Detect which cell encompasses the target text, then output its [x, y] center coordinate. 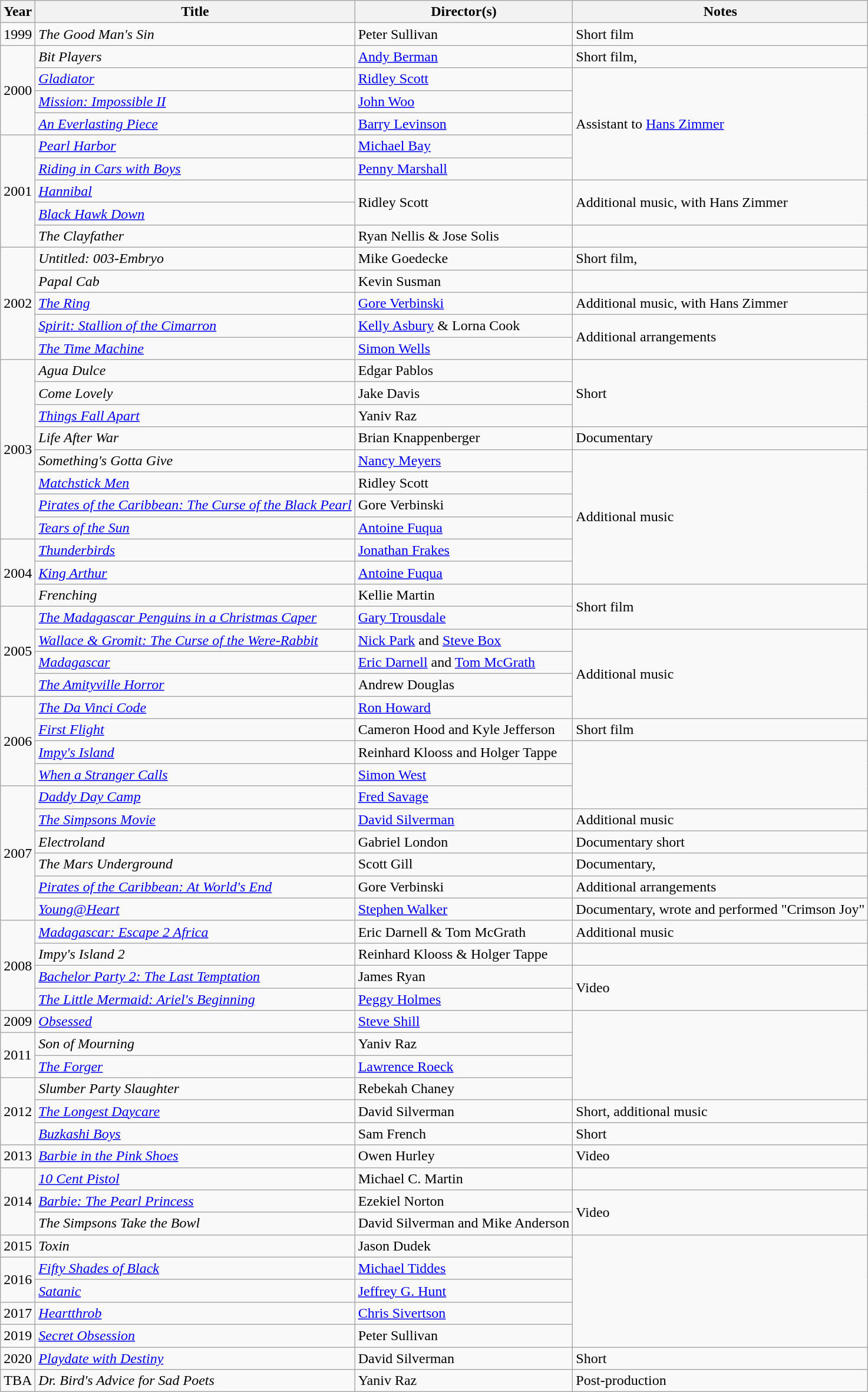
2015 [18, 1246]
Come Lovely [195, 393]
Pirates of the Caribbean: At World's End [195, 887]
Gabriel London [464, 842]
Documentary, wrote and performed "Crimson Joy" [720, 909]
Impy's Island [195, 752]
Gladiator [195, 79]
Tears of the Sun [195, 528]
Michael Bay [464, 146]
Spirit: Stallion of the Cimarron [195, 326]
When a Stranger Calls [195, 775]
Peggy Holmes [464, 999]
Simon West [464, 775]
First Flight [195, 730]
The Da Vinci Code [195, 707]
Steve Shill [464, 1022]
Sam French [464, 1134]
Barbie in the Pink Shoes [195, 1156]
Stephen Walker [464, 909]
Assistant to Hans Zimmer [720, 124]
An Everlasting Piece [195, 124]
Ezekiel Norton [464, 1201]
Satanic [195, 1291]
Hannibal [195, 191]
The Good Man's Sin [195, 34]
Fifty Shades of Black [195, 1268]
2001 [18, 191]
Matchstick Men [195, 483]
Ron Howard [464, 707]
Andy Berman [464, 57]
The Little Mermaid: Ariel's Beginning [195, 999]
Ryan Nellis & Jose Solis [464, 236]
2005 [18, 651]
2000 [18, 90]
Black Hawk Down [195, 213]
Andrew Douglas [464, 685]
Documentary short [720, 842]
David Silverman and Mike Anderson [464, 1223]
TBA [18, 1381]
Secret Obsession [195, 1335]
Mike Goedecke [464, 258]
Madagascar: Escape 2 Africa [195, 932]
2017 [18, 1313]
Toxin [195, 1246]
Michael C. Martin [464, 1179]
Papal Cab [195, 281]
Daddy Day Camp [195, 797]
Young@Heart [195, 909]
Scott Gill [464, 864]
10 Cent Pistol [195, 1179]
Director(s) [464, 12]
Documentary [720, 438]
Buzkashi Boys [195, 1134]
Frenching [195, 595]
2016 [18, 1279]
Documentary, [720, 864]
Riding in Cars with Boys [195, 169]
2019 [18, 1335]
2011 [18, 1055]
Jason Dudek [464, 1246]
2012 [18, 1111]
Chris Sivertson [464, 1313]
Rebekah Chaney [464, 1089]
Post-production [720, 1381]
Thunderbirds [195, 550]
Lawrence Roeck [464, 1067]
Jonathan Frakes [464, 550]
Cameron Hood and Kyle Jefferson [464, 730]
Kevin Susman [464, 281]
Mission: Impossible II [195, 101]
2009 [18, 1022]
Gary Trousdale [464, 617]
Impy's Island 2 [195, 954]
Reinhard Klooss & Holger Tappe [464, 954]
Electroland [195, 842]
Short, additional music [720, 1111]
Obsessed [195, 1022]
The Ring [195, 304]
Brian Knappenberger [464, 438]
Bit Players [195, 57]
2004 [18, 572]
2013 [18, 1156]
James Ryan [464, 976]
Slumber Party Slaughter [195, 1089]
1999 [18, 34]
Kelly Asbury & Lorna Cook [464, 326]
Pirates of the Caribbean: The Curse of the Black Pearl [195, 505]
The Time Machine [195, 348]
Barbie: The Pearl Princess [195, 1201]
Son of Mourning [195, 1044]
2020 [18, 1358]
Something's Gotta Give [195, 460]
Simon Wells [464, 348]
Jake Davis [464, 393]
Life After War [195, 438]
Agua Dulce [195, 371]
The Mars Underground [195, 864]
The Forger [195, 1067]
2002 [18, 303]
The Longest Daycare [195, 1111]
Fred Savage [464, 797]
The Madagascar Penguins in a Christmas Caper [195, 617]
Jeffrey G. Hunt [464, 1291]
John Woo [464, 101]
Bachelor Party 2: The Last Temptation [195, 976]
2008 [18, 965]
2006 [18, 741]
2007 [18, 853]
Wallace & Gromit: The Curse of the Were-Rabbit [195, 640]
Untitled: 003-Embryo [195, 258]
Notes [720, 12]
Title [195, 12]
Michael Tiddes [464, 1268]
Pearl Harbor [195, 146]
The Amityville Horror [195, 685]
Reinhard Klooss and Holger Tappe [464, 752]
The Simpsons Movie [195, 820]
Barry Levinson [464, 124]
Year [18, 12]
King Arthur [195, 572]
2014 [18, 1201]
Eric Darnell and Tom McGrath [464, 663]
Kellie Martin [464, 595]
Playdate with Destiny [195, 1358]
Dr. Bird's Advice for Sad Poets [195, 1381]
Heartthrob [195, 1313]
The Clayfather [195, 236]
Edgar Pablos [464, 371]
Nick Park and Steve Box [464, 640]
Owen Hurley [464, 1156]
Eric Darnell & Tom McGrath [464, 932]
The Simpsons Take the Bowl [195, 1223]
Things Fall Apart [195, 416]
Nancy Meyers [464, 460]
Penny Marshall [464, 169]
Madagascar [195, 663]
2003 [18, 449]
